Identify which cell holds the provided text, then report its (x, y) central coordinate. 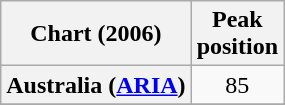
Peakposition (237, 34)
Chart (2006) (96, 34)
85 (237, 85)
Australia (ARIA) (96, 85)
